Pinpoint the cell where the given text exists, returning its (x, y) midpoint coordinate. 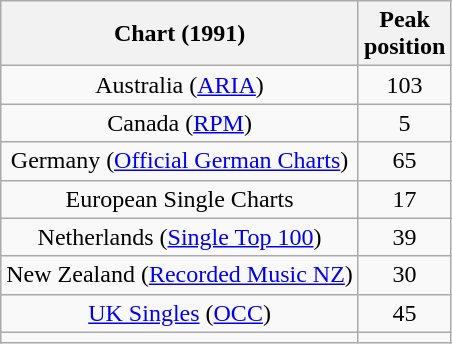
103 (404, 85)
European Single Charts (180, 199)
UK Singles (OCC) (180, 313)
Canada (RPM) (180, 123)
17 (404, 199)
30 (404, 275)
Germany (Official German Charts) (180, 161)
45 (404, 313)
Peakposition (404, 34)
Australia (ARIA) (180, 85)
65 (404, 161)
New Zealand (Recorded Music NZ) (180, 275)
5 (404, 123)
39 (404, 237)
Chart (1991) (180, 34)
Netherlands (Single Top 100) (180, 237)
